Determine the [x, y] coordinate at the center of the cell enclosing the given text.  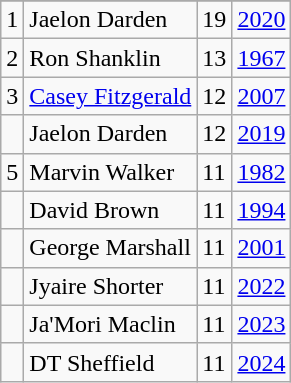
5 [12, 172]
David Brown [110, 210]
2022 [262, 286]
George Marshall [110, 248]
DT Sheffield [110, 362]
2001 [262, 248]
1994 [262, 210]
2 [12, 58]
2024 [262, 362]
13 [214, 58]
1967 [262, 58]
Ron Shanklin [110, 58]
Marvin Walker [110, 172]
Jyaire Shorter [110, 286]
Casey Fitzgerald [110, 96]
1 [12, 20]
3 [12, 96]
2020 [262, 20]
19 [214, 20]
2019 [262, 134]
2023 [262, 324]
Ja'Mori Maclin [110, 324]
2007 [262, 96]
1982 [262, 172]
